Capture the cell that displays the provided text and extract its (x, y) central coordinate. 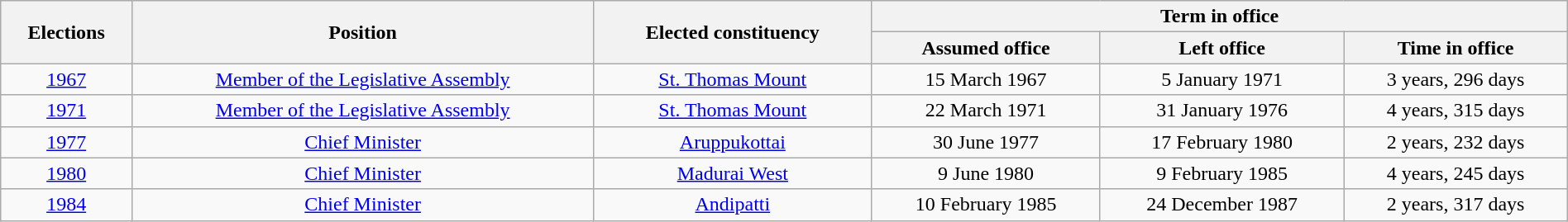
Andipatti (733, 205)
3 years, 296 days (1456, 79)
1980 (66, 173)
2 years, 232 days (1456, 142)
4 years, 315 days (1456, 111)
Time in office (1456, 48)
Term in office (1219, 17)
30 June 1977 (986, 142)
9 June 1980 (986, 173)
1971 (66, 111)
Position (363, 32)
22 March 1971 (986, 111)
10 February 1985 (986, 205)
31 January 1976 (1222, 111)
9 February 1985 (1222, 173)
1977 (66, 142)
17 February 1980 (1222, 142)
1984 (66, 205)
Madurai West (733, 173)
24 December 1987 (1222, 205)
Aruppukottai (733, 142)
Left office (1222, 48)
4 years, 245 days (1456, 173)
15 March 1967 (986, 79)
2 years, 317 days (1456, 205)
5 January 1971 (1222, 79)
1967 (66, 79)
Assumed office (986, 48)
Elected constituency (733, 32)
Elections (66, 32)
